For the text-containing cell, return its midpoint in (X, Y) coordinate format. 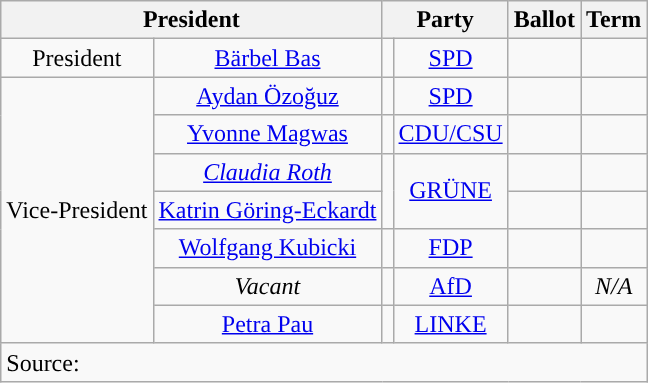
AfD (450, 286)
Yvonne Magwas (268, 134)
Party (445, 20)
GRÜNE (450, 191)
Bärbel Bas (268, 58)
FDP (450, 248)
LINKE (450, 324)
Katrin Göring-Eckardt (268, 210)
Ballot (544, 20)
Source: (324, 362)
Vice-President (77, 210)
Wolfgang Kubicki (268, 248)
Aydan Özoğuz (268, 96)
Vacant (268, 286)
Petra Pau (268, 324)
CDU/CSU (450, 134)
N/A (614, 286)
Term (614, 20)
Claudia Roth (268, 172)
